Provide the (X, Y) coordinate of the cell's center where the given text is located.  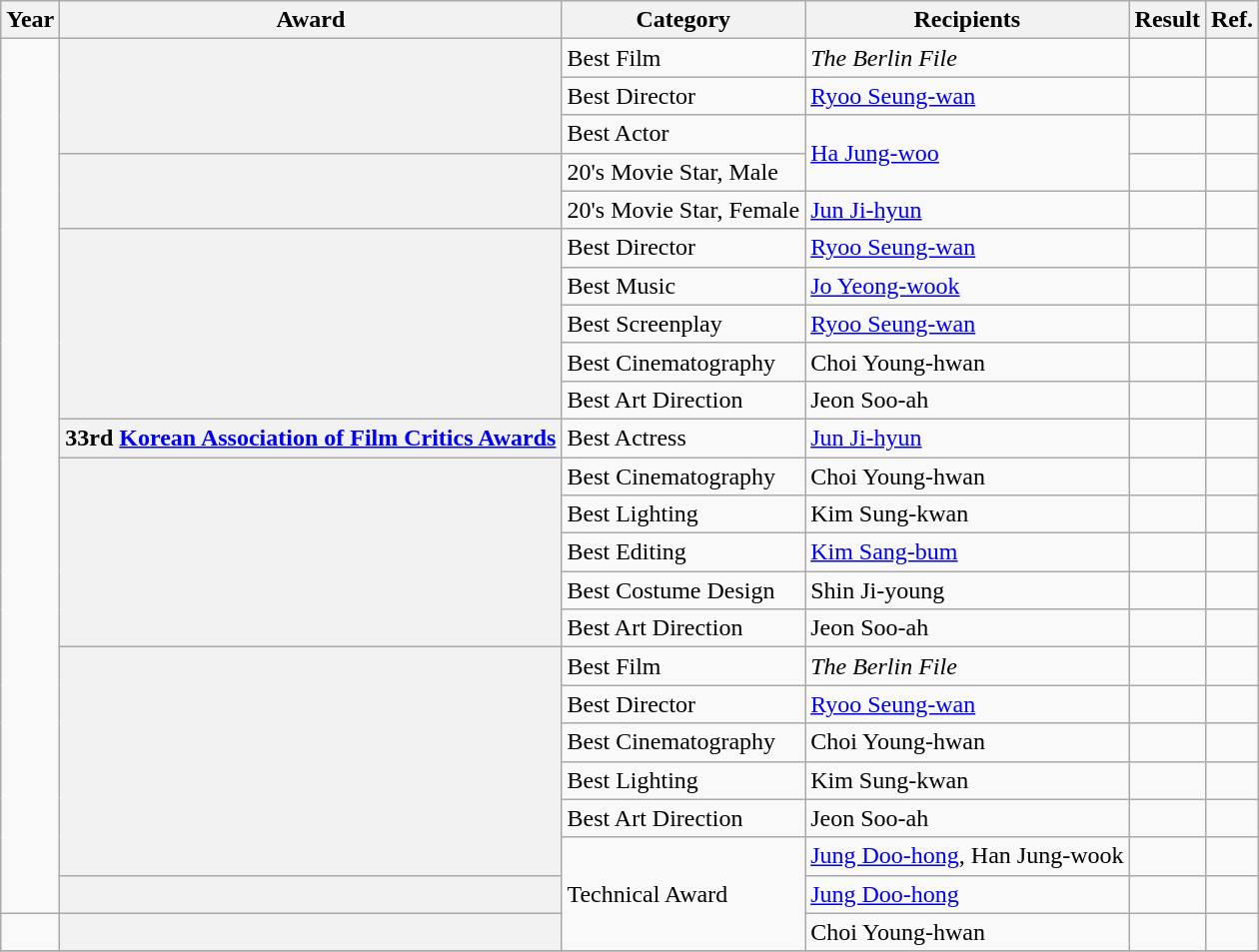
Year (30, 20)
33rd Korean Association of Film Critics Awards (311, 438)
Award (311, 20)
Best Actress (683, 438)
Best Editing (683, 552)
Category (683, 20)
Best Costume Design (683, 590)
20's Movie Star, Male (683, 172)
Best Music (683, 286)
Ref. (1231, 20)
Best Screenplay (683, 324)
Recipients (967, 20)
Jung Doo-hong (967, 894)
Jo Yeong-wook (967, 286)
Shin Ji-young (967, 590)
Kim Sang-bum (967, 552)
20's Movie Star, Female (683, 210)
Jung Doo-hong, Han Jung-wook (967, 856)
Best Actor (683, 134)
Ha Jung-woo (967, 153)
Technical Award (683, 894)
Result (1167, 20)
